Provide the (x, y) coordinate of the cell's center where the given text is located.  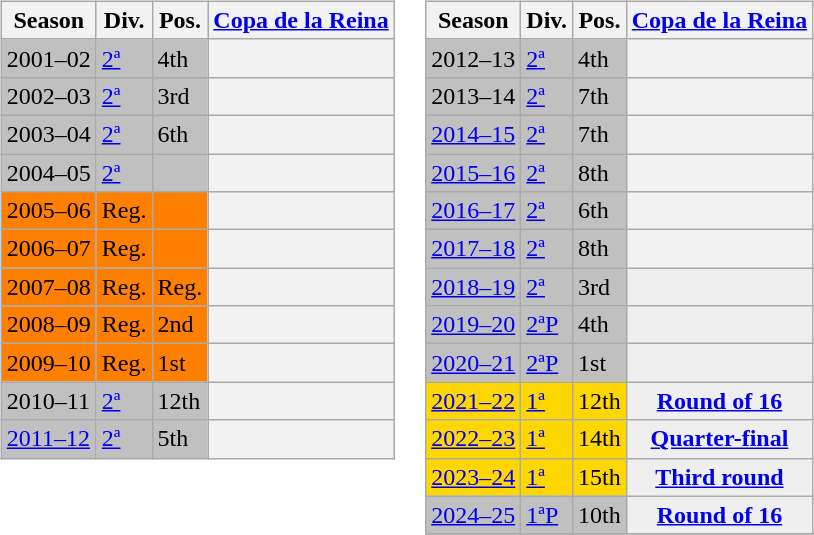
2021–22 (474, 401)
2019–20 (474, 325)
2010–11 (48, 401)
15th (600, 477)
2023–24 (474, 477)
2007–08 (48, 287)
Third round (719, 477)
2002–03 (48, 96)
1ªP (547, 515)
14th (600, 439)
2022–23 (474, 439)
Quarter-final (719, 439)
2014–15 (474, 134)
2005–06 (48, 211)
2013–14 (474, 96)
2003–04 (48, 134)
2011–12 (48, 439)
2009–10 (48, 363)
5th (180, 439)
2001–02 (48, 58)
2004–05 (48, 173)
2016–17 (474, 211)
2020–21 (474, 363)
2006–07 (48, 249)
2024–25 (474, 515)
2nd (180, 325)
2017–18 (474, 249)
2012–13 (474, 58)
10th (600, 515)
2008–09 (48, 325)
2018–19 (474, 287)
2015–16 (474, 173)
